Identify which cell holds the provided text, then report its [X, Y] central coordinate. 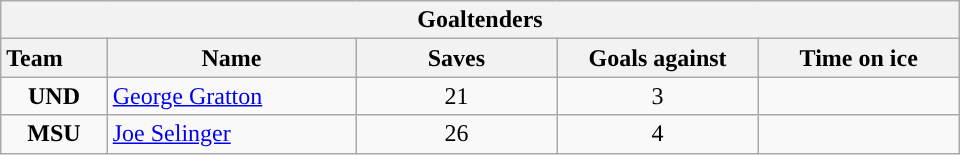
Time on ice [858, 58]
Team [54, 58]
Goals against [658, 58]
George Gratton [232, 96]
UND [54, 96]
Name [232, 58]
4 [658, 134]
Saves [456, 58]
21 [456, 96]
Goaltenders [480, 20]
3 [658, 96]
Joe Selinger [232, 134]
MSU [54, 134]
26 [456, 134]
